Search for the cell housing the specified text and yield its [x, y] center coordinate. 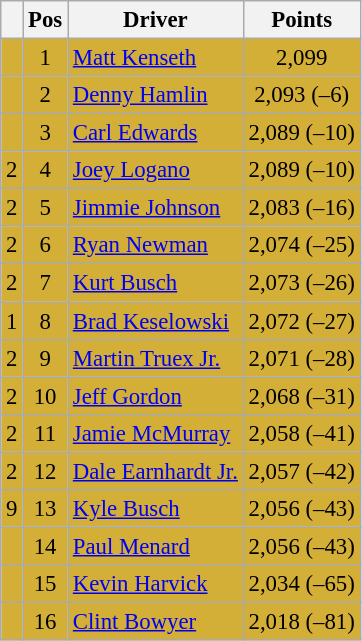
2,034 (–65) [302, 584]
Jamie McMurray [156, 433]
4 [46, 170]
7 [46, 283]
13 [46, 509]
2,068 (–31) [302, 396]
Points [302, 20]
Ryan Newman [156, 245]
Martin Truex Jr. [156, 358]
2,071 (–28) [302, 358]
Kurt Busch [156, 283]
Matt Kenseth [156, 58]
Kevin Harvick [156, 584]
Pos [46, 20]
2,057 (–42) [302, 471]
Carl Edwards [156, 133]
2,018 (–81) [302, 621]
3 [46, 133]
14 [46, 546]
2,099 [302, 58]
Jeff Gordon [156, 396]
Kyle Busch [156, 509]
6 [46, 245]
12 [46, 471]
2,074 (–25) [302, 245]
16 [46, 621]
Denny Hamlin [156, 95]
2,058 (–41) [302, 433]
Clint Bowyer [156, 621]
2,073 (–26) [302, 283]
5 [46, 208]
15 [46, 584]
10 [46, 396]
Driver [156, 20]
Paul Menard [156, 546]
Dale Earnhardt Jr. [156, 471]
Brad Keselowski [156, 321]
11 [46, 433]
Joey Logano [156, 170]
2,072 (–27) [302, 321]
Jimmie Johnson [156, 208]
2,093 (–6) [302, 95]
2,083 (–16) [302, 208]
8 [46, 321]
